For the text-containing cell, return its midpoint in [x, y] coordinate format. 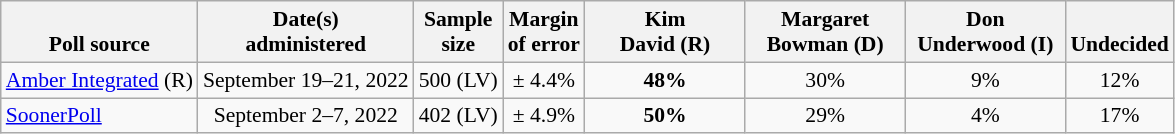
Amber Integrated (R) [100, 80]
± 4.4% [544, 80]
Poll source [100, 32]
12% [1119, 80]
KimDavid (R) [665, 32]
29% [825, 116]
DonUnderwood (I) [985, 32]
Samplesize [458, 32]
± 4.9% [544, 116]
17% [1119, 116]
30% [825, 80]
4% [985, 116]
48% [665, 80]
Marginof error [544, 32]
MargaretBowman (D) [825, 32]
SoonerPoll [100, 116]
Undecided [1119, 32]
500 (LV) [458, 80]
September 2–7, 2022 [306, 116]
402 (LV) [458, 116]
September 19–21, 2022 [306, 80]
Date(s)administered [306, 32]
9% [985, 80]
50% [665, 116]
